Identify which cell holds the provided text, then report its [X, Y] central coordinate. 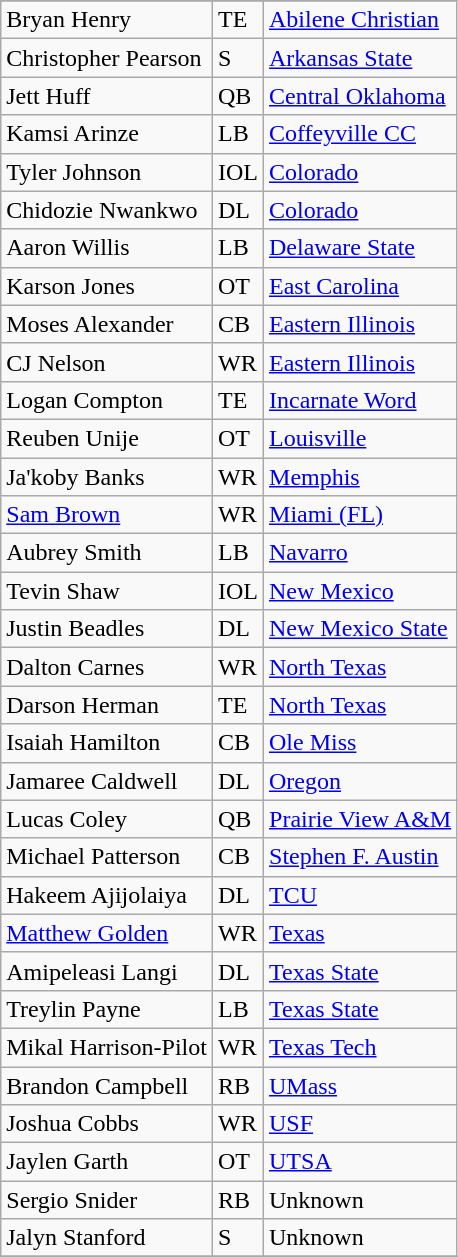
Sergio Snider [107, 1200]
Ja'koby Banks [107, 477]
Sam Brown [107, 515]
Jamaree Caldwell [107, 781]
TCU [360, 895]
CJ Nelson [107, 362]
Mikal Harrison-Pilot [107, 1047]
Miami (FL) [360, 515]
Moses Alexander [107, 324]
Delaware State [360, 248]
Treylin Payne [107, 1009]
Oregon [360, 781]
UTSA [360, 1162]
Jaylen Garth [107, 1162]
Jett Huff [107, 96]
Jalyn Stanford [107, 1238]
Coffeyville CC [360, 134]
Navarro [360, 553]
Tevin Shaw [107, 591]
Hakeem Ajijolaiya [107, 895]
Stephen F. Austin [360, 857]
UMass [360, 1085]
Chidozie Nwankwo [107, 210]
Amipeleasi Langi [107, 971]
Reuben Unije [107, 438]
Tyler Johnson [107, 172]
Aubrey Smith [107, 553]
Texas Tech [360, 1047]
Michael Patterson [107, 857]
Darson Herman [107, 705]
Central Oklahoma [360, 96]
Incarnate Word [360, 400]
New Mexico [360, 591]
Prairie View A&M [360, 819]
Arkansas State [360, 58]
Brandon Campbell [107, 1085]
Texas [360, 933]
East Carolina [360, 286]
Aaron Willis [107, 248]
Memphis [360, 477]
Joshua Cobbs [107, 1124]
Lucas Coley [107, 819]
Bryan Henry [107, 20]
New Mexico State [360, 629]
Karson Jones [107, 286]
Kamsi Arinze [107, 134]
Christopher Pearson [107, 58]
Isaiah Hamilton [107, 743]
USF [360, 1124]
Justin Beadles [107, 629]
Abilene Christian [360, 20]
Ole Miss [360, 743]
Matthew Golden [107, 933]
Logan Compton [107, 400]
Louisville [360, 438]
Dalton Carnes [107, 667]
